Identify which cell holds the provided text, then report its [x, y] central coordinate. 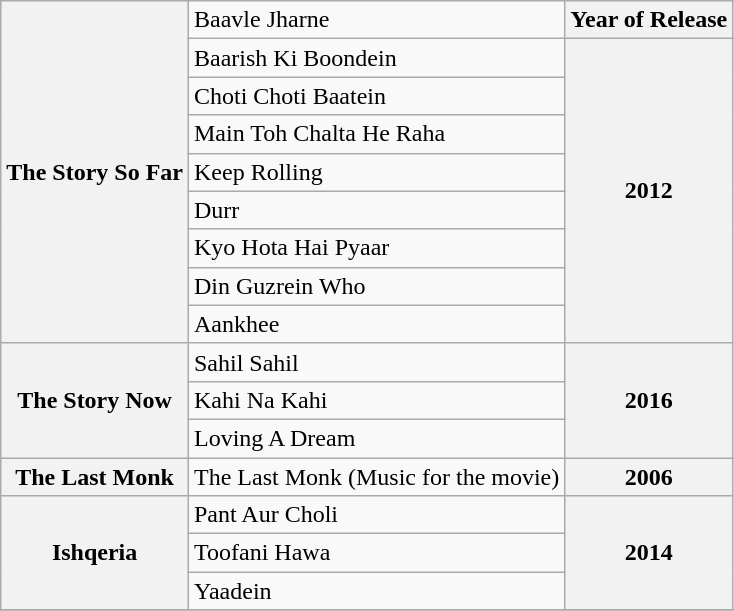
2012 [649, 191]
2014 [649, 553]
The Story Now [95, 400]
Din Guzrein Who [376, 286]
Yaadein [376, 591]
2006 [649, 477]
Baavle Jharne [376, 20]
The Story So Far [95, 172]
Toofani Hawa [376, 553]
Main Toh Chalta He Raha [376, 134]
Choti Choti Baatein [376, 96]
Baarish Ki Boondein [376, 58]
The Last Monk (Music for the movie) [376, 477]
The Last Monk [95, 477]
Year of Release [649, 20]
Pant Aur Choli [376, 515]
Keep Rolling [376, 172]
Kahi Na Kahi [376, 400]
Ishqeria [95, 553]
Loving A Dream [376, 438]
Durr [376, 210]
Aankhee [376, 324]
2016 [649, 400]
Kyo Hota Hai Pyaar [376, 248]
Sahil Sahil [376, 362]
